Extract the (X, Y) coordinate from the center of the cell holding the provided text.  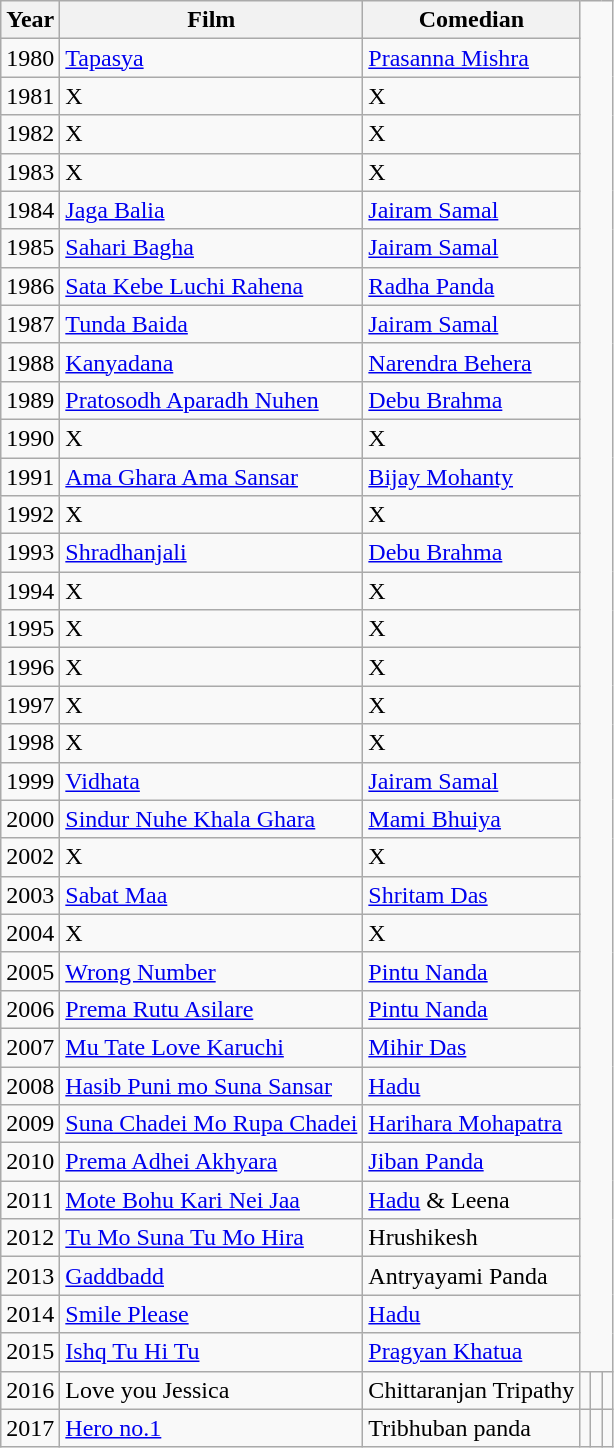
1995 (30, 629)
Vidhata (212, 781)
Prasanna Mishra (472, 58)
2016 (30, 1390)
1980 (30, 58)
Antryayami Panda (472, 1276)
Ishq Tu Hi Tu (212, 1352)
2015 (30, 1352)
Sindur Nuhe Khala Ghara (212, 819)
Love you Jessica (212, 1390)
Smile Please (212, 1314)
Comedian (472, 20)
1981 (30, 96)
1994 (30, 591)
Suna Chadei Mo Rupa Chadei (212, 1124)
Mu Tate Love Karuchi (212, 1047)
1997 (30, 705)
Pragyan Khatua (472, 1352)
Hero no.1 (212, 1428)
2009 (30, 1124)
Harihara Mohapatra (472, 1124)
2008 (30, 1085)
2002 (30, 857)
2013 (30, 1276)
Kanyadana (212, 362)
1998 (30, 743)
1996 (30, 667)
Year (30, 20)
2007 (30, 1047)
Film (212, 20)
2000 (30, 819)
Chittaranjan Tripathy (472, 1390)
1999 (30, 781)
Ama Ghara Ama Sansar (212, 477)
Sahari Bagha (212, 248)
Sabat Maa (212, 895)
Tu Mo Suna Tu Mo Hira (212, 1238)
Tapasya (212, 58)
Sata Kebe Luchi Rahena (212, 286)
Tribhuban panda (472, 1428)
1987 (30, 324)
1988 (30, 362)
Mihir Das (472, 1047)
2011 (30, 1200)
2005 (30, 971)
2006 (30, 1009)
Tunda Baida (212, 324)
Shradhanjali (212, 553)
1985 (30, 248)
2014 (30, 1314)
Mote Bohu Kari Nei Jaa (212, 1200)
1982 (30, 134)
Gaddbadd (212, 1276)
1986 (30, 286)
2017 (30, 1428)
1992 (30, 515)
Jaga Balia (212, 210)
Jiban Panda (472, 1162)
Wrong Number (212, 971)
1990 (30, 438)
1983 (30, 172)
2010 (30, 1162)
Narendra Behera (472, 362)
Hasib Puni mo Suna Sansar (212, 1085)
2012 (30, 1238)
Bijay Mohanty (472, 477)
1993 (30, 553)
Hrushikesh (472, 1238)
Hadu & Leena (472, 1200)
1991 (30, 477)
Prema Rutu Asilare (212, 1009)
Prema Adhei Akhyara (212, 1162)
Mami Bhuiya (472, 819)
1989 (30, 400)
2004 (30, 933)
Pratosodh Aparadh Nuhen (212, 400)
Shritam Das (472, 895)
1984 (30, 210)
2003 (30, 895)
Radha Panda (472, 286)
